Find where the given text appears and provide that cell's center as [x, y] coordinate. 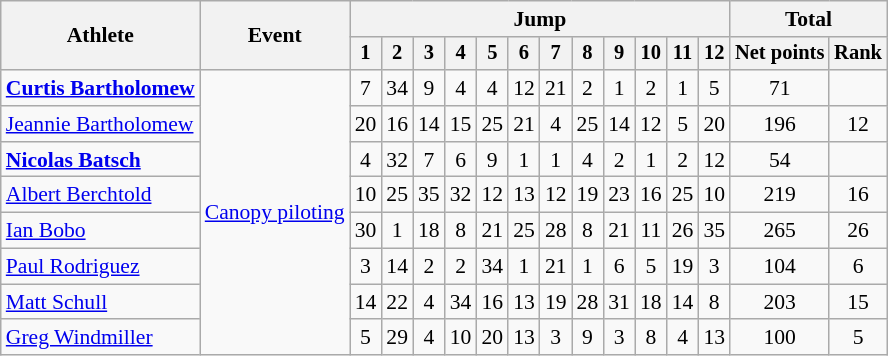
196 [780, 124]
Ian Bobo [100, 231]
22 [397, 302]
Jeannie Bartholomew [100, 124]
Canopy piloting [275, 212]
Greg Windmiller [100, 338]
30 [366, 231]
29 [397, 338]
100 [780, 338]
Jump [540, 19]
Curtis Bartholomew [100, 88]
Matt Schull [100, 302]
71 [780, 88]
Paul Rodriguez [100, 267]
Net points [780, 54]
104 [780, 267]
Nicolas Batsch [100, 160]
Albert Berchtold [100, 195]
Total [808, 19]
Athlete [100, 36]
Event [275, 36]
23 [619, 195]
31 [619, 302]
203 [780, 302]
219 [780, 195]
54 [780, 160]
265 [780, 231]
Rank [858, 54]
